Return the [x, y] coordinate for the center point of the cell that contains the specified text.  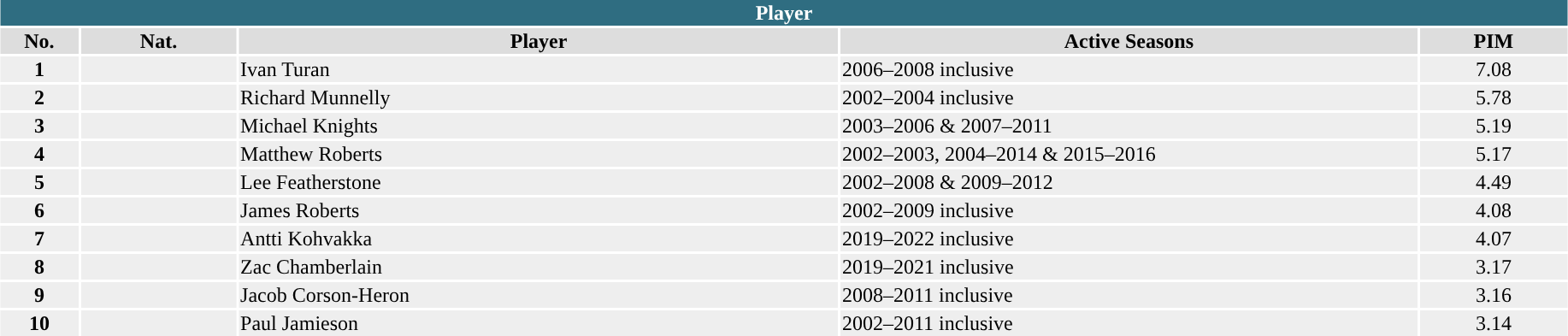
2002–2008 & 2009–2012 [1129, 182]
Michael Knights [539, 126]
10 [39, 323]
Antti Kohvakka [539, 239]
Richard Munnelly [539, 97]
2019–2022 inclusive [1129, 239]
5.17 [1493, 154]
James Roberts [539, 210]
4.07 [1493, 239]
5 [39, 182]
2 [39, 97]
Zac Chamberlain [539, 267]
2002–2004 inclusive [1129, 97]
7.08 [1493, 69]
Matthew Roberts [539, 154]
7 [39, 239]
9 [39, 295]
3.16 [1493, 295]
3 [39, 126]
2003–2006 & 2007–2011 [1129, 126]
4 [39, 154]
6 [39, 210]
Ivan Turan [539, 69]
Active Seasons [1129, 41]
PIM [1493, 41]
Paul Jamieson [539, 323]
2019–2021 inclusive [1129, 267]
5.78 [1493, 97]
5.19 [1493, 126]
2002–2003, 2004–2014 & 2015–2016 [1129, 154]
2008–2011 inclusive [1129, 295]
8 [39, 267]
1 [39, 69]
Jacob Corson-Heron [539, 295]
4.08 [1493, 210]
Nat. [158, 41]
2002–2009 inclusive [1129, 210]
3.17 [1493, 267]
3.14 [1493, 323]
Lee Featherstone [539, 182]
4.49 [1493, 182]
2006–2008 inclusive [1129, 69]
2002–2011 inclusive [1129, 323]
No. [39, 41]
